Extract the [X, Y] coordinate from the center of the cell holding the provided text.  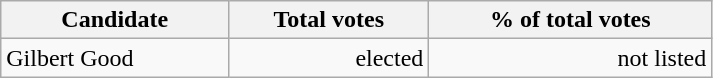
% of total votes [570, 20]
Gilbert Good [115, 58]
Candidate [115, 20]
Total votes [329, 20]
not listed [570, 58]
elected [329, 58]
